Extract the (x, y) coordinate from the center of the cell holding the provided text.  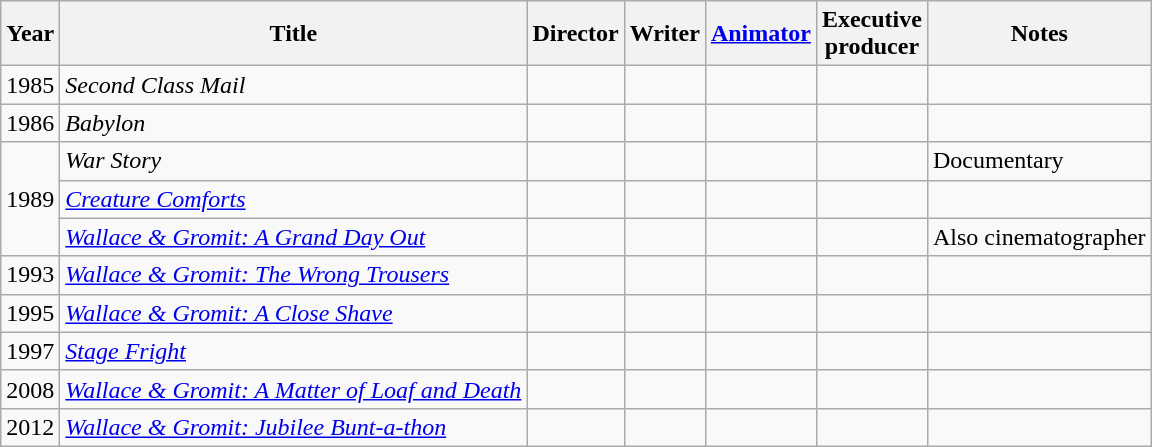
Title (294, 34)
2012 (30, 427)
Year (30, 34)
Creature Comforts (294, 199)
Executive producer (872, 34)
Wallace & Gromit: The Wrong Trousers (294, 275)
Notes (1039, 34)
Animator (760, 34)
1995 (30, 313)
Wallace & Gromit: A Close Shave (294, 313)
Writer (664, 34)
Wallace & Gromit: A Matter of Loaf and Death (294, 389)
Babylon (294, 123)
2008 (30, 389)
1986 (30, 123)
Director (576, 34)
Documentary (1039, 161)
War Story (294, 161)
Also cinematographer (1039, 237)
Second Class Mail (294, 85)
Stage Fright (294, 351)
1993 (30, 275)
1989 (30, 199)
Wallace & Gromit: A Grand Day Out (294, 237)
1997 (30, 351)
1985 (30, 85)
Wallace & Gromit: Jubilee Bunt-a-thon (294, 427)
